Output the [x, y] coordinate of the center of the cell containing the given text.  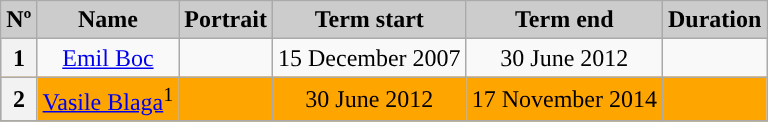
2 [19, 100]
Term end [564, 20]
Vasile Blaga1 [108, 100]
Portrait [226, 20]
Duration [714, 20]
15 December 2007 [369, 58]
Nº [19, 20]
1 [19, 58]
Term start [369, 20]
Name [108, 20]
Emil Boc [108, 58]
17 November 2014 [564, 100]
